Provide the [x, y] coordinate of the cell's center where the given text is located.  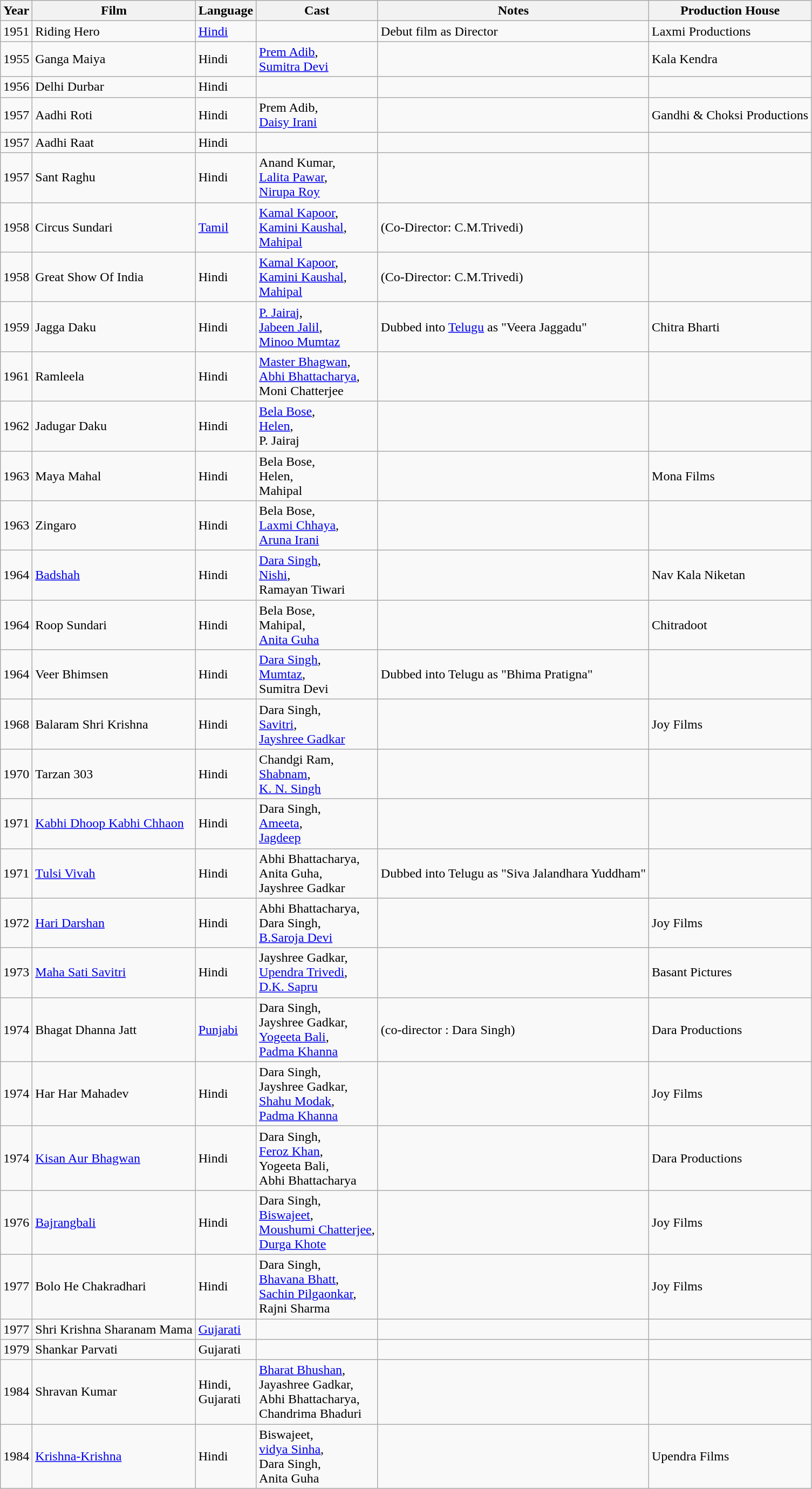
Aadhi Raat [114, 142]
Shri Krishna Sharanam Mama [114, 1329]
Roop Sundari [114, 625]
Bela Bose, Helen, Mahipal [317, 476]
Jagga Daku [114, 327]
1976 [16, 1222]
Dara Singh, Bhavana Bhatt, Sachin Pilgaonkar, Rajni Sharma [317, 1287]
Bajrangbali [114, 1222]
Jayshree Gadkar, Upendra Trivedi, D.K. Sapru [317, 973]
Tarzan 303 [114, 774]
Kala Kendra [731, 59]
Maha Sati Savitri [114, 973]
Tulsi Vivah [114, 873]
Kisan Aur Bhagwan [114, 1158]
Delhi Durbar [114, 87]
Upendra Films [731, 1456]
Debut film as Director [513, 31]
Master Bhagwan, Abhi Bhattacharya, Moni Chatterjee [317, 376]
Krishna-Krishna [114, 1456]
Dara Singh, Biswajeet, Moushumi Chatterjee, Durga Khote [317, 1222]
Dara Singh, Nishi, Ramayan Tiwari [317, 575]
Prem Adib, Daisy Irani [317, 114]
Kabhi Dhoop Kabhi Chhaon [114, 824]
Balaram Shri Krishna [114, 724]
Chandgi Ram, Shabnam, K. N. Singh [317, 774]
Riding Hero [114, 31]
Shravan Kumar [114, 1392]
Film [114, 11]
Maya Mahal [114, 476]
Bhagat Dhanna Jatt [114, 1030]
Hari Darshan [114, 923]
1970 [16, 774]
Zingaro [114, 526]
1973 [16, 973]
Dara Singh, Ameeta, Jagdeep [317, 824]
1959 [16, 327]
Anand Kumar, Lalita Pawar, Nirupa Roy [317, 178]
Har Har Mahadev [114, 1093]
Language [226, 11]
Chitra Bharti [731, 327]
Bela Bose, Mahipal, Anita Guha [317, 625]
1961 [16, 376]
Aadhi Roti [114, 114]
Notes [513, 11]
1951 [16, 31]
Circus Sundari [114, 227]
Basant Pictures [731, 973]
Veer Bhimsen [114, 675]
Year [16, 11]
Bharat Bhushan, Jayashree Gadkar, Abhi Bhattacharya, Chandrima Bhaduri [317, 1392]
Bela Bose, Helen, P. Jairaj [317, 426]
1979 [16, 1350]
Cast [317, 11]
Hindi, Gujarati [226, 1392]
Dubbed into Telugu as "Siva Jalandhara Yuddham" [513, 873]
Gandhi & Choksi Productions [731, 114]
Abhi Bhattacharya, Dara Singh, B.Saroja Devi [317, 923]
Punjabi [226, 1030]
Bolo He Chakradhari [114, 1287]
Tamil [226, 227]
1956 [16, 87]
Shankar Parvati [114, 1350]
Ramleela [114, 376]
P. Jairaj, Jabeen Jalil, Minoo Mumtaz [317, 327]
Production House [731, 11]
Jadugar Daku [114, 426]
Sant Raghu [114, 178]
Dara Singh, Jayshree Gadkar, Shahu Modak, Padma Khanna [317, 1093]
Dubbed into Telugu as "Bhima Pratigna" [513, 675]
Mona Films [731, 476]
Dara Singh, Feroz Khan, Yogeeta Bali, Abhi Bhattacharya [317, 1158]
Great Show Of India [114, 277]
(co-director : Dara Singh) [513, 1030]
Dara Singh, Mumtaz, Sumitra Devi [317, 675]
Nav Kala Niketan [731, 575]
Abhi Bhattacharya, Anita Guha, Jayshree Gadkar [317, 873]
Dara Singh, Jayshree Gadkar, Yogeeta Bali, Padma Khanna [317, 1030]
Laxmi Productions [731, 31]
1955 [16, 59]
Ganga Maiya [114, 59]
Badshah [114, 575]
Prem Adib, Sumitra Devi [317, 59]
Dara Singh, Savitri, Jayshree Gadkar [317, 724]
1968 [16, 724]
Biswajeet, vidya Sinha, Dara Singh, Anita Guha [317, 1456]
Bela Bose, Laxmi Chhaya, Aruna Irani [317, 526]
Dubbed into Telugu as "Veera Jaggadu" [513, 327]
1972 [16, 923]
Chitradoot [731, 625]
1962 [16, 426]
